Extract the (X, Y) coordinate from the center of the cell holding the provided text.  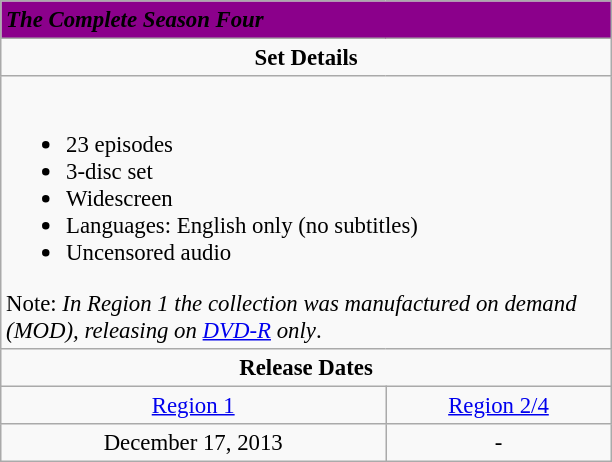
Set Details (306, 58)
Region 2/4 (499, 405)
Region 1 (194, 405)
The Complete Season Four (306, 20)
December 17, 2013 (194, 442)
- (499, 442)
Release Dates (306, 367)
